Determine the (X, Y) coordinate at the center of the cell enclosing the given text.  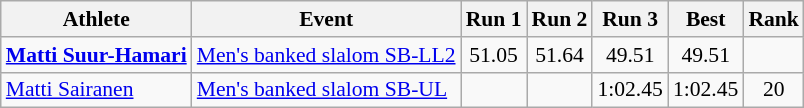
Men's banked slalom SB-UL (326, 90)
20 (774, 90)
51.64 (559, 55)
Rank (774, 19)
Men's banked slalom SB-LL2 (326, 55)
51.05 (494, 55)
Athlete (96, 19)
Best (706, 19)
Run 3 (630, 19)
Event (326, 19)
Matti Suur-Hamari (96, 55)
Run 2 (559, 19)
Run 1 (494, 19)
Matti Sairanen (96, 90)
